Locate the cell with the specified text and output its (x, y) center coordinate. 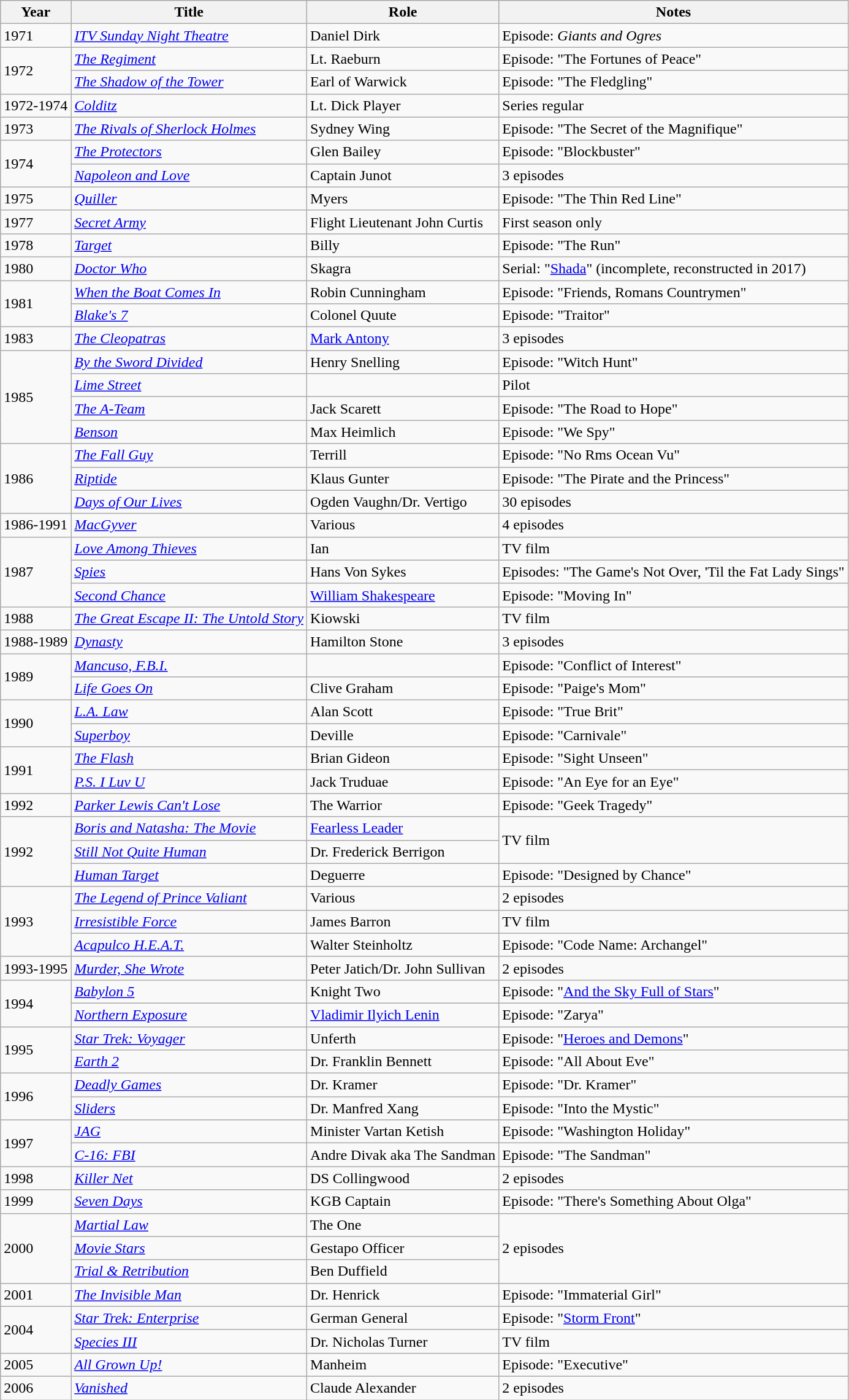
Episode: "Friends, Romans Countrymen" (673, 292)
Riptide (189, 479)
Love Among Thieves (189, 548)
1974 (36, 164)
Mark Antony (403, 339)
The Great Escape II: The Untold Story (189, 618)
Brian Gideon (403, 759)
1977 (36, 222)
Benson (189, 432)
Episode: "Blockbuster" (673, 152)
Episode: "Witch Hunt" (673, 362)
Fearless Leader (403, 828)
Episode: "The Sandman" (673, 1155)
Sliders (189, 1108)
German General (403, 1318)
Role (403, 12)
1978 (36, 245)
Days of Our Lives (189, 502)
All Grown Up! (189, 1364)
Irresistible Force (189, 921)
Target (189, 245)
1990 (36, 724)
2001 (36, 1295)
Robin Cunningham (403, 292)
Episode: "Sight Unseen" (673, 759)
Claude Alexander (403, 1388)
Captain Junot (403, 175)
Hans Von Sykes (403, 572)
1994 (36, 1003)
Episode: "Storm Front" (673, 1318)
L.A. Law (189, 712)
Movie Stars (189, 1248)
Year (36, 12)
Kiowski (403, 618)
1988 (36, 618)
Human Target (189, 875)
Title (189, 12)
Hamilton Stone (403, 641)
The Regiment (189, 59)
2000 (36, 1248)
Episode: "The Secret of the Magnifique" (673, 129)
Parker Lewis Can't Lose (189, 805)
Dr. Franklin Bennett (403, 1062)
Knight Two (403, 991)
Notes (673, 12)
1999 (36, 1201)
The A-Team (189, 409)
Episode: "Paige's Mom" (673, 689)
Mancuso, F.B.I. (189, 665)
Episodes: "The Game's Not Over, 'Til the Fat Lady Sings" (673, 572)
Colonel Quute (403, 316)
Murder, She Wrote (189, 968)
Billy (403, 245)
1972 (36, 70)
The Protectors (189, 152)
1993-1995 (36, 968)
ITV Sunday Night Theatre (189, 36)
Star Trek: Voyager (189, 1039)
Minister Vartan Ketish (403, 1132)
Deadly Games (189, 1085)
Episode: "Conflict of Interest" (673, 665)
Dr. Kramer (403, 1085)
Episode: "Heroes and Demons" (673, 1039)
1997 (36, 1143)
1986 (36, 479)
The Invisible Man (189, 1295)
Episode: "The Fledgling" (673, 82)
The Flash (189, 759)
Northern Exposure (189, 1015)
Episode: "Carnivale" (673, 735)
1989 (36, 676)
Acapulco H.E.A.T. (189, 945)
Episode: "Code Name: Archangel" (673, 945)
1986-1991 (36, 525)
Glen Bailey (403, 152)
1991 (36, 770)
Quiller (189, 199)
Series regular (673, 105)
The Shadow of the Tower (189, 82)
Spies (189, 572)
Jack Truduae (403, 782)
Episode: "We Spy" (673, 432)
1993 (36, 921)
Dr. Manfred Xang (403, 1108)
Napoleon and Love (189, 175)
2006 (36, 1388)
Episode: Giants and Ogres (673, 36)
Episode: "The Run" (673, 245)
Clive Graham (403, 689)
Deville (403, 735)
1971 (36, 36)
Henry Snelling (403, 362)
Earl of Warwick (403, 82)
Still Not Quite Human (189, 852)
C-16: FBI (189, 1155)
First season only (673, 222)
Andre Divak aka The Sandman (403, 1155)
Episode: "All About Eve" (673, 1062)
P.S. I Luv U (189, 782)
Episode: "Geek Tragedy" (673, 805)
KGB Captain (403, 1201)
Blake's 7 (189, 316)
Ian (403, 548)
1998 (36, 1178)
Episode: "There's Something About Olga" (673, 1201)
James Barron (403, 921)
Unferth (403, 1039)
Alan Scott (403, 712)
Secret Army (189, 222)
Dynasty (189, 641)
Episode: "Washington Holiday" (673, 1132)
The Legend of Prince Valiant (189, 898)
Earth 2 (189, 1062)
Dr. Henrick (403, 1295)
Seven Days (189, 1201)
Superboy (189, 735)
1981 (36, 304)
Episode: "The Fortunes of Peace" (673, 59)
Colditz (189, 105)
2005 (36, 1364)
Lime Street (189, 385)
Myers (403, 199)
Terrill (403, 455)
Deguerre (403, 875)
Second Chance (189, 595)
Episode: "An Eye for an Eye" (673, 782)
1988-1989 (36, 641)
1980 (36, 268)
Trial & Retribution (189, 1271)
Episode: "And the Sky Full of Stars" (673, 991)
Episode: "The Pirate and the Princess" (673, 479)
1973 (36, 129)
Ogden Vaughn/Dr. Vertigo (403, 502)
1983 (36, 339)
Killer Net (189, 1178)
Serial: "Shada" (incomplete, reconstructed in 2017) (673, 268)
4 episodes (673, 525)
Skagra (403, 268)
Life Goes On (189, 689)
Species III (189, 1341)
Dr. Nicholas Turner (403, 1341)
1995 (36, 1050)
Boris and Natasha: The Movie (189, 828)
The Warrior (403, 805)
Lt. Dick Player (403, 105)
William Shakespeare (403, 595)
Lt. Raeburn (403, 59)
Sydney Wing (403, 129)
1985 (36, 397)
Doctor Who (189, 268)
By the Sword Divided (189, 362)
The Rivals of Sherlock Holmes (189, 129)
Babylon 5 (189, 991)
1996 (36, 1097)
Episode: "True Brit" (673, 712)
Episode: "Moving In" (673, 595)
Ben Duffield (403, 1271)
Daniel Dirk (403, 36)
Klaus Gunter (403, 479)
Martial Law (189, 1225)
Episode: "Dr. Kramer" (673, 1085)
Vladimir Ilyich Lenin (403, 1015)
MacGyver (189, 525)
DS Collingwood (403, 1178)
Episode: "Traitor" (673, 316)
Manheim (403, 1364)
Pilot (673, 385)
Dr. Frederick Berrigon (403, 852)
1975 (36, 199)
Walter Steinholtz (403, 945)
Peter Jatich/Dr. John Sullivan (403, 968)
Episode: "No Rms Ocean Vu" (673, 455)
1987 (36, 572)
Jack Scarett (403, 409)
Gestapo Officer (403, 1248)
The Cleopatras (189, 339)
1972-1974 (36, 105)
30 episodes (673, 502)
Episode: "Immaterial Girl" (673, 1295)
Vanished (189, 1388)
Max Heimlich (403, 432)
2004 (36, 1330)
The Fall Guy (189, 455)
Episode: "The Road to Hope" (673, 409)
Episode: "Into the Mystic" (673, 1108)
Episode: "Designed by Chance" (673, 875)
The One (403, 1225)
Star Trek: Enterprise (189, 1318)
Episode: "Executive" (673, 1364)
When the Boat Comes In (189, 292)
Episode: "The Thin Red Line" (673, 199)
Episode: "Zarya" (673, 1015)
Flight Lieutenant John Curtis (403, 222)
JAG (189, 1132)
